Determine the [x, y] coordinate at the center of the cell enclosing the given text.  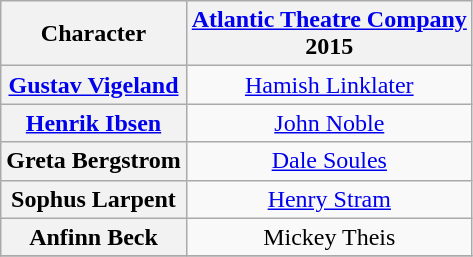
Character [94, 34]
Mickey Theis [329, 237]
Atlantic Theatre Company 2015 [329, 34]
Henrik Ibsen [94, 123]
Sophus Larpent [94, 199]
Greta Bergstrom [94, 161]
Henry Stram [329, 199]
Anfinn Beck [94, 237]
Gustav Vigeland [94, 85]
John Noble [329, 123]
Hamish Linklater [329, 85]
Dale Soules [329, 161]
